Provide the (X, Y) coordinate of the cell's center where the given text is located.  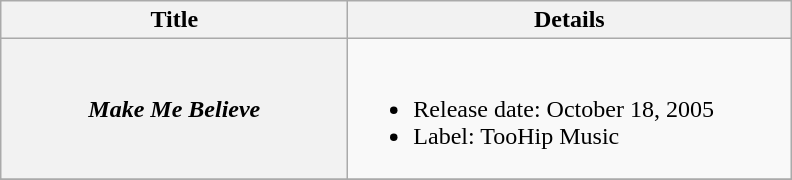
Title (174, 20)
Make Me Believe (174, 109)
Details (570, 20)
Release date: October 18, 2005Label: TooHip Music (570, 109)
